Detect which cell encompasses the target text, then output its (X, Y) center coordinate. 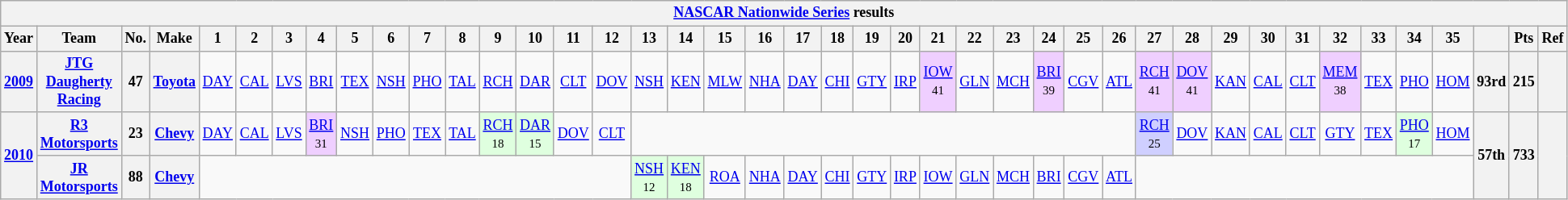
KEN (685, 81)
28 (1192, 39)
2009 (19, 81)
6 (391, 39)
29 (1231, 39)
Team (79, 39)
57th (1492, 155)
5 (356, 39)
IOW (938, 177)
ROA (724, 177)
47 (136, 81)
4 (322, 39)
32 (1340, 39)
14 (685, 39)
215 (1524, 81)
JTG Daugherty Racing (79, 81)
RCH25 (1154, 134)
3 (289, 39)
93rd (1492, 81)
11 (573, 39)
2 (254, 39)
Year (19, 39)
DAR (535, 81)
26 (1119, 39)
16 (765, 39)
Pts (1524, 39)
RCH41 (1154, 81)
12 (612, 39)
15 (724, 39)
88 (136, 177)
27 (1154, 39)
Toyota (175, 81)
RCH (498, 81)
2010 (19, 155)
RCH18 (498, 134)
33 (1379, 39)
BRI31 (322, 134)
30 (1267, 39)
NSH12 (650, 177)
Make (175, 39)
34 (1414, 39)
MEM38 (1340, 81)
PHO17 (1414, 134)
25 (1083, 39)
8 (462, 39)
BRI39 (1049, 81)
DAR15 (535, 134)
KEN18 (685, 177)
24 (1049, 39)
IOW41 (938, 81)
No. (136, 39)
1 (217, 39)
21 (938, 39)
DOV41 (1192, 81)
18 (837, 39)
MLW (724, 81)
10 (535, 39)
20 (905, 39)
Ref (1553, 39)
7 (427, 39)
19 (872, 39)
JR Motorsports (79, 177)
35 (1453, 39)
17 (803, 39)
13 (650, 39)
22 (975, 39)
31 (1303, 39)
NASCAR Nationwide Series results (784, 13)
R3 Motorsports (79, 134)
9 (498, 39)
733 (1524, 155)
